From the cell containing the given text, extract its center point as [x, y] coordinate. 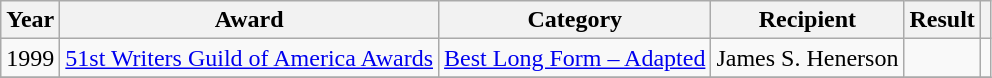
James S. Henerson [808, 58]
Category [575, 20]
Recipient [808, 20]
1999 [30, 58]
Result [942, 20]
51st Writers Guild of America Awards [250, 58]
Award [250, 20]
Best Long Form – Adapted [575, 58]
Year [30, 20]
